Return (x, y) of the center of cell containing provided text 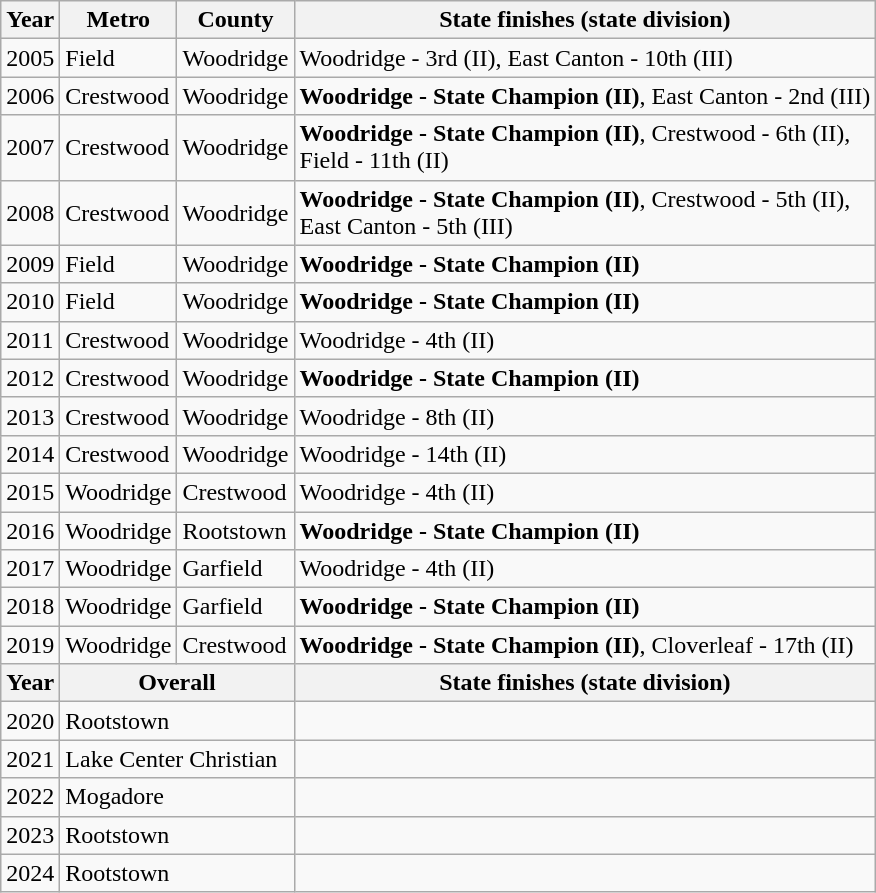
Woodridge - State Champion (II), East Canton - 2nd (III) (585, 96)
2006 (30, 96)
2023 (30, 835)
2011 (30, 340)
2005 (30, 58)
2010 (30, 302)
County (236, 20)
2014 (30, 454)
2016 (30, 531)
2009 (30, 264)
2008 (30, 212)
Woodridge - 14th (II) (585, 454)
2022 (30, 797)
2018 (30, 607)
2015 (30, 492)
Woodridge - State Champion (II), Cloverleaf - 17th (II) (585, 645)
Woodridge - State Champion (II), Crestwood - 5th (II),East Canton - 5th (III) (585, 212)
Metro (118, 20)
Mogadore (177, 797)
2019 (30, 645)
Woodridge - 3rd (II), East Canton - 10th (III) (585, 58)
Woodridge - 8th (II) (585, 416)
Lake Center Christian (177, 759)
2024 (30, 873)
2012 (30, 378)
2013 (30, 416)
2007 (30, 148)
Overall (177, 683)
2020 (30, 721)
Woodridge - State Champion (II), Crestwood - 6th (II),Field - 11th (II) (585, 148)
2021 (30, 759)
2017 (30, 569)
